Output the (x, y) coordinate of the center of the cell containing the given text.  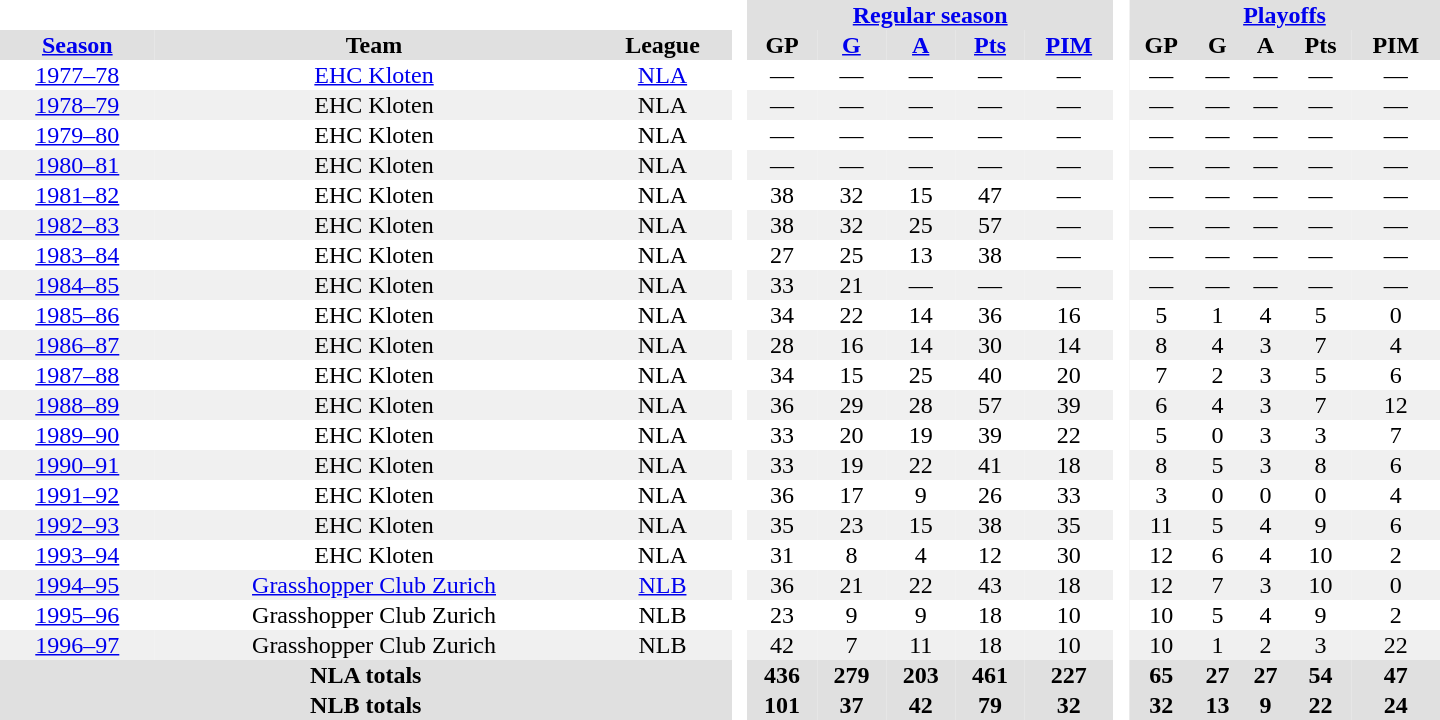
17 (852, 495)
461 (990, 675)
79 (990, 705)
1988–89 (78, 405)
1985–86 (78, 315)
1990–91 (78, 465)
1995–96 (78, 615)
1991–92 (78, 495)
101 (782, 705)
1978–79 (78, 105)
26 (990, 495)
1996–97 (78, 645)
65 (1162, 675)
203 (920, 675)
1994–95 (78, 585)
Team (374, 45)
43 (990, 585)
1984–85 (78, 285)
Playoffs (1284, 15)
436 (782, 675)
1989–90 (78, 435)
1977–78 (78, 75)
279 (852, 675)
1993–94 (78, 555)
31 (782, 555)
1986–87 (78, 345)
NLA totals (366, 675)
1979–80 (78, 135)
1982–83 (78, 225)
League (662, 45)
54 (1320, 675)
Season (78, 45)
1983–84 (78, 255)
227 (1069, 675)
41 (990, 465)
NLB totals (366, 705)
1987–88 (78, 375)
37 (852, 705)
29 (852, 405)
1992–93 (78, 525)
1980–81 (78, 165)
24 (1396, 705)
Regular season (930, 15)
1981–82 (78, 195)
40 (990, 375)
